Determine the (X, Y) coordinate at the center of the cell enclosing the given text.  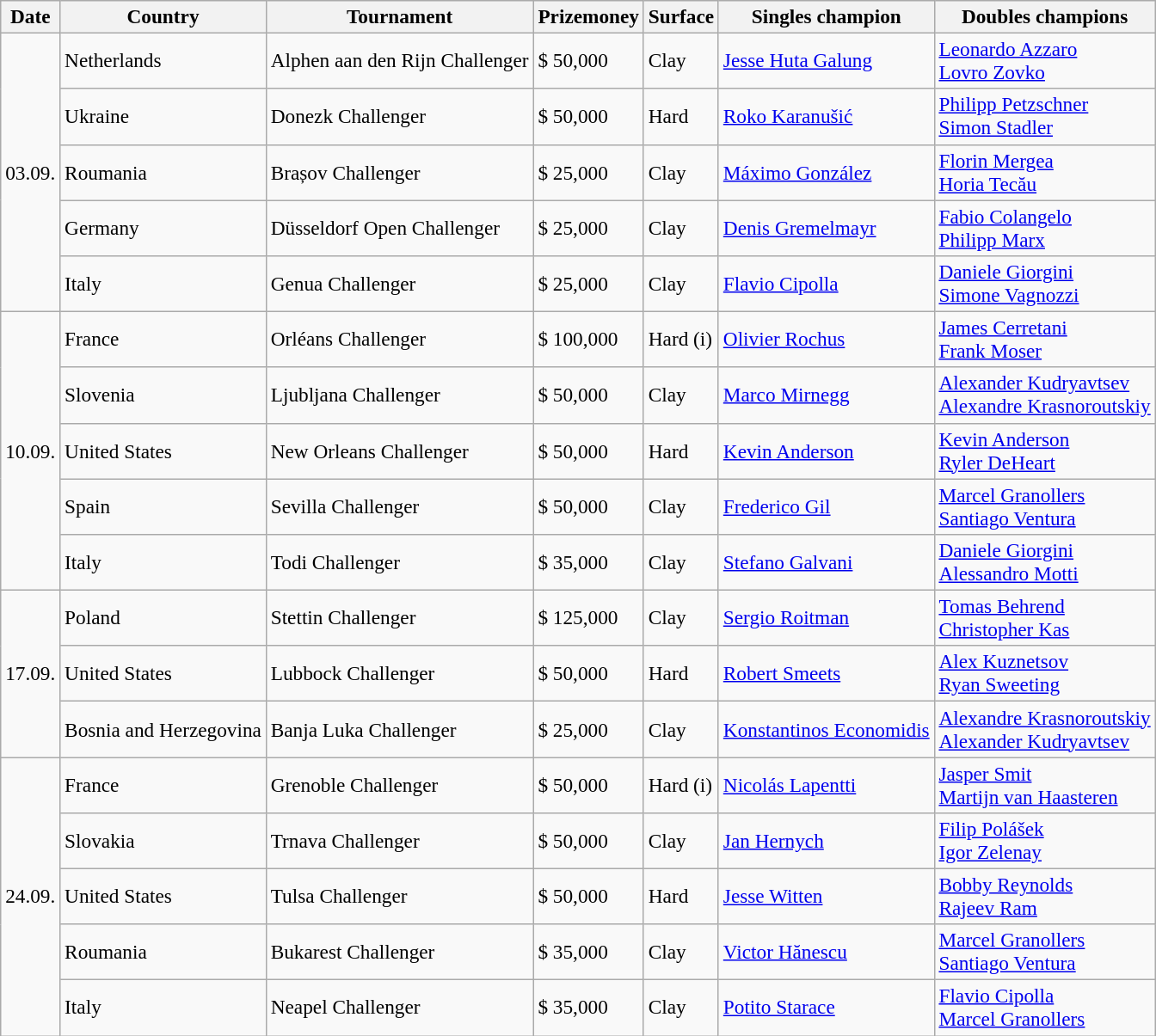
Doubles champions (1044, 16)
Düsseldorf Open Challenger (399, 227)
$ 125,000 (588, 617)
Leonardo Azzaro Lovro Zovko (1044, 60)
Olivier Rochus (826, 339)
Slovenia (163, 395)
Roko Karanušić (826, 117)
Singles champion (826, 16)
Alexander Kudryavtsev Alexandre Krasnoroutskiy (1044, 395)
Stefano Galvani (826, 562)
Bobby Reynolds Rajeev Ram (1044, 896)
Orléans Challenger (399, 339)
Spain (163, 506)
Banja Luka Challenger (399, 729)
Fabio Colangelo Philipp Marx (1044, 227)
03.09. (31, 172)
Florin Mergea Horia Tecău (1044, 172)
Kevin Anderson (826, 451)
Filip Polášek Igor Zelenay (1044, 841)
Genua Challenger (399, 284)
Kevin Anderson Ryler DeHeart (1044, 451)
Denis Gremelmayr (826, 227)
Date (31, 16)
Robert Smeets (826, 674)
Brașov Challenger (399, 172)
24.09. (31, 896)
Philipp Petzschner Simon Stadler (1044, 117)
Prizemoney (588, 16)
Bukarest Challenger (399, 953)
Frederico Gil (826, 506)
Neapel Challenger (399, 1008)
Jesse Witten (826, 896)
Sevilla Challenger (399, 506)
New Orleans Challenger (399, 451)
Sergio Roitman (826, 617)
Daniele Giorgini Alessandro Motti (1044, 562)
Jesse Huta Galung (826, 60)
Surface (681, 16)
James Cerretani Frank Moser (1044, 339)
Alex Kuznetsov Ryan Sweeting (1044, 674)
Konstantinos Economidis (826, 729)
Netherlands (163, 60)
Grenoble Challenger (399, 784)
Alphen aan den Rijn Challenger (399, 60)
Tomas Behrend Christopher Kas (1044, 617)
17.09. (31, 673)
Todi Challenger (399, 562)
Tournament (399, 16)
Poland (163, 617)
Alexandre Krasnoroutskiy Alexander Kudryavtsev (1044, 729)
Marco Mirnegg (826, 395)
$ 100,000 (588, 339)
Jasper Smit Martijn van Haasteren (1044, 784)
Slovakia (163, 841)
Daniele Giorgini Simone Vagnozzi (1044, 284)
Victor Hănescu (826, 953)
Lubbock Challenger (399, 674)
Country (163, 16)
Tulsa Challenger (399, 896)
Flavio Cipolla Marcel Granollers (1044, 1008)
Trnava Challenger (399, 841)
Ukraine (163, 117)
Potito Starace (826, 1008)
Flavio Cipolla (826, 284)
Bosnia and Herzegovina (163, 729)
Máximo González (826, 172)
10.09. (31, 451)
Stettin Challenger (399, 617)
Ljubljana Challenger (399, 395)
Germany (163, 227)
Jan Hernych (826, 841)
Donezk Challenger (399, 117)
Nicolás Lapentti (826, 784)
